Search for the cell housing the specified text and yield its [X, Y] center coordinate. 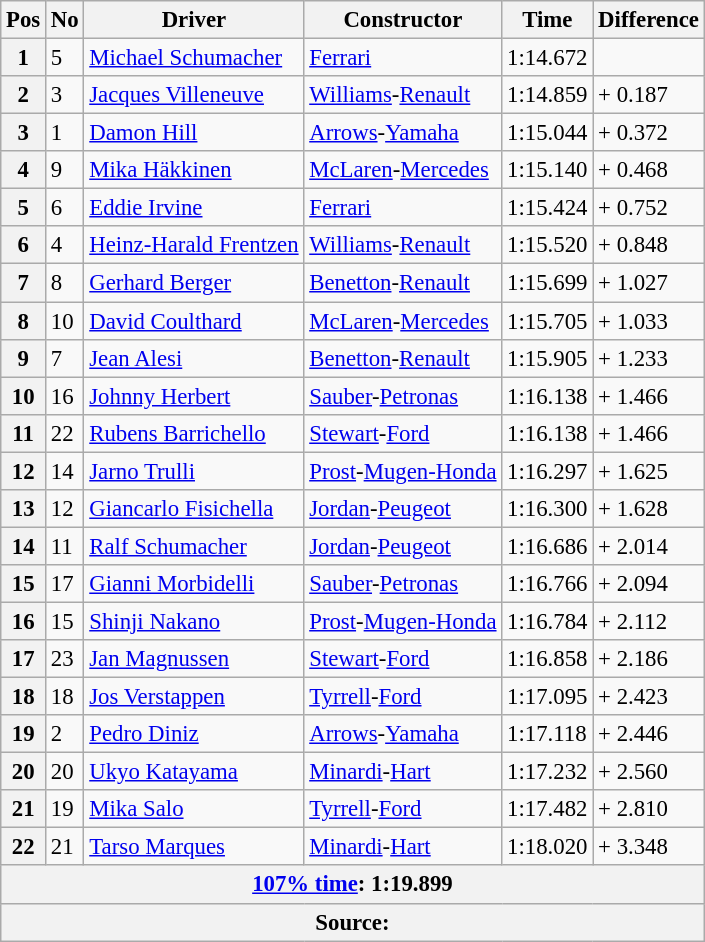
1:17.095 [548, 697]
Gianni Morbidelli [194, 584]
+ 0.187 [648, 95]
Jacques Villeneuve [194, 95]
Ukyo Katayama [194, 772]
No [65, 20]
1:16.858 [548, 659]
Mika Salo [194, 809]
107% time: 1:19.899 [352, 885]
1:16.784 [548, 621]
+ 1.233 [648, 358]
Michael Schumacher [194, 58]
1:18.020 [548, 847]
1:17.232 [548, 772]
Gerhard Berger [194, 283]
1:15.905 [548, 358]
+ 1.625 [648, 471]
+ 3.348 [648, 847]
Giancarlo Fisichella [194, 509]
Mika Häkkinen [194, 170]
Pedro Diniz [194, 734]
Jarno Trulli [194, 471]
Heinz-Harald Frentzen [194, 245]
Johnny Herbert [194, 396]
Constructor [403, 20]
1:17.482 [548, 809]
+ 2.560 [648, 772]
+ 0.372 [648, 133]
1:16.766 [548, 584]
1:14.672 [548, 58]
Difference [648, 20]
1:16.300 [548, 509]
+ 2.810 [648, 809]
+ 1.027 [648, 283]
Time [548, 20]
13 [24, 509]
Jean Alesi [194, 358]
Eddie Irvine [194, 208]
1:15.520 [548, 245]
Damon Hill [194, 133]
David Coulthard [194, 321]
Driver [194, 20]
+ 0.752 [648, 208]
Jos Verstappen [194, 697]
Tarso Marques [194, 847]
23 [65, 659]
+ 0.468 [648, 170]
1:16.686 [548, 546]
1:17.118 [548, 734]
+ 1.033 [648, 321]
1:15.699 [548, 283]
Shinji Nakano [194, 621]
Source: [352, 922]
+ 2.446 [648, 734]
1:14.859 [548, 95]
Pos [24, 20]
Rubens Barrichello [194, 433]
+ 2.423 [648, 697]
+ 2.112 [648, 621]
Jan Magnussen [194, 659]
1:15.140 [548, 170]
+ 0.848 [648, 245]
1:15.705 [548, 321]
+ 2.094 [648, 584]
1:15.424 [548, 208]
+ 2.186 [648, 659]
+ 2.014 [648, 546]
1:16.297 [548, 471]
Ralf Schumacher [194, 546]
+ 1.628 [648, 509]
1:15.044 [548, 133]
